Locate the cell with the specified text and output its (x, y) center coordinate. 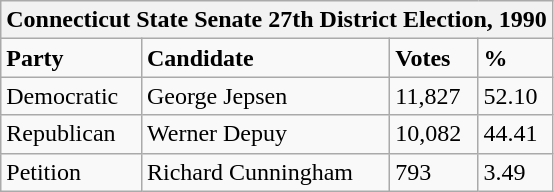
52.10 (515, 96)
Connecticut State Senate 27th District Election, 1990 (277, 20)
44.41 (515, 134)
10,082 (434, 134)
3.49 (515, 172)
George Jepsen (265, 96)
793 (434, 172)
Werner Depuy (265, 134)
Candidate (265, 58)
% (515, 58)
Petition (72, 172)
11,827 (434, 96)
Votes (434, 58)
Republican (72, 134)
Richard Cunningham (265, 172)
Party (72, 58)
Democratic (72, 96)
